Scan for the cell matching the given text and deliver its [X, Y] coordinate at center. 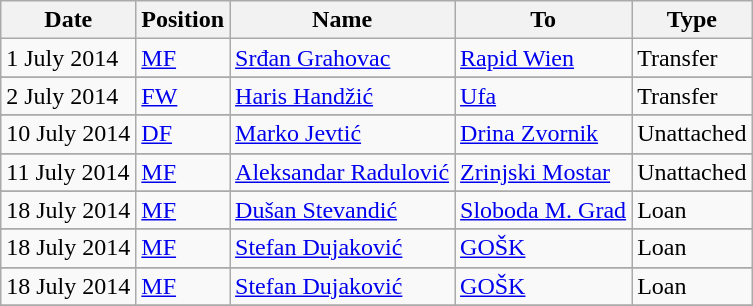
Type [692, 20]
To [544, 20]
Rapid Wien [544, 58]
Name [342, 20]
Aleksandar Radulović [342, 172]
Marko Jevtić [342, 134]
DF [183, 134]
Haris Handžić [342, 96]
FW [183, 96]
Drina Zvornik [544, 134]
11 July 2014 [68, 172]
Dušan Stevandić [342, 210]
Zrinjski Mostar [544, 172]
1 July 2014 [68, 58]
Date [68, 20]
2 July 2014 [68, 96]
10 July 2014 [68, 134]
Srđan Grahovac [342, 58]
Ufa [544, 96]
Sloboda M. Grad [544, 210]
Position [183, 20]
